Determine the (X, Y) coordinate at the center of the cell enclosing the given text.  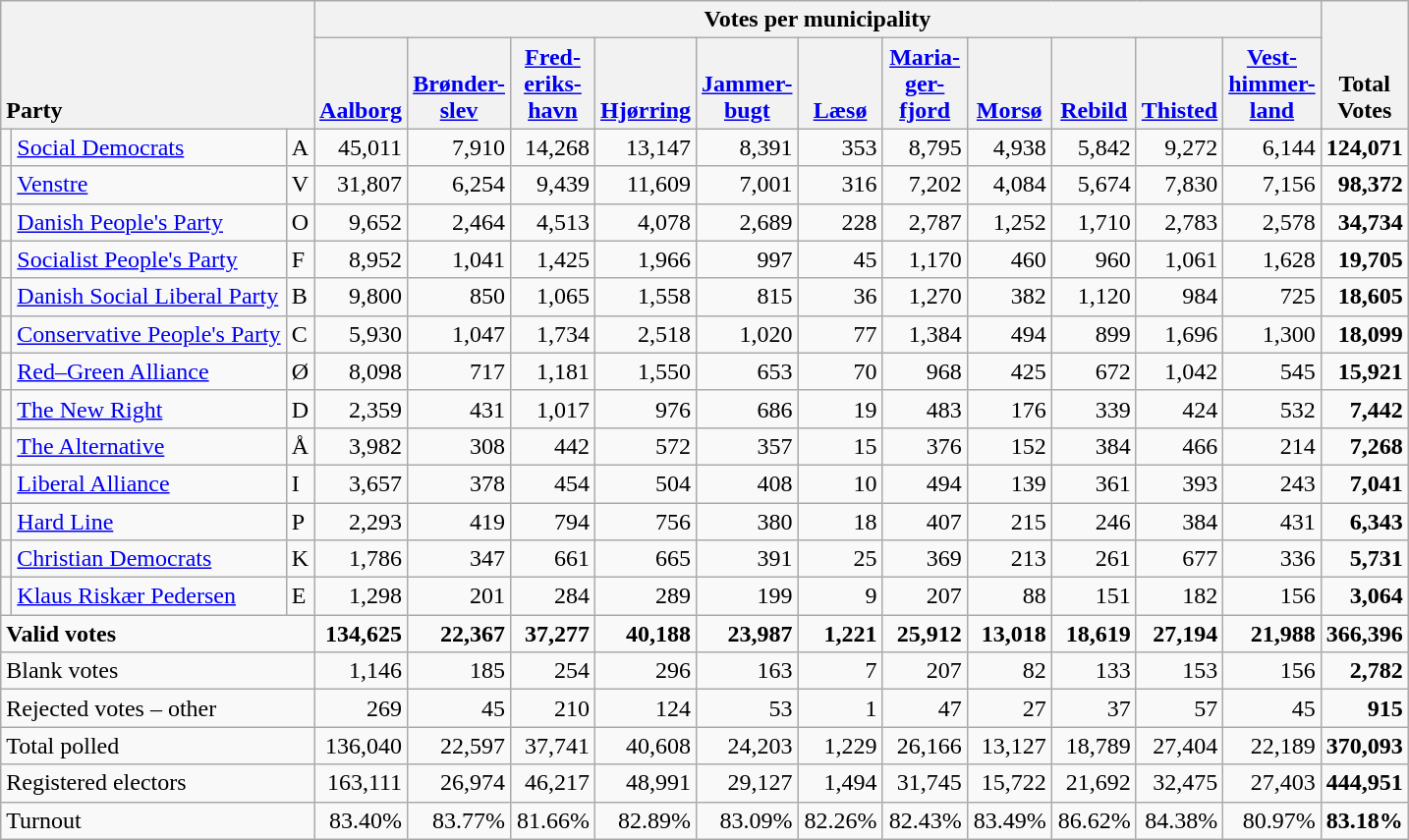
182 (1179, 596)
11,609 (647, 185)
176 (1009, 409)
1,120 (1094, 297)
Turnout (157, 820)
393 (1179, 483)
1,146 (362, 671)
2,518 (647, 334)
84.38% (1179, 820)
1 (840, 708)
82 (1009, 671)
1,558 (647, 297)
460 (1009, 259)
163 (747, 671)
653 (747, 371)
Brønder- slev (460, 84)
P (300, 522)
8,391 (747, 147)
57 (1179, 708)
9,800 (362, 297)
1,300 (1271, 334)
82.89% (647, 820)
I (300, 483)
83.49% (1009, 820)
163,111 (362, 783)
9,439 (552, 185)
408 (747, 483)
1,494 (840, 783)
Votes per municipality (817, 20)
984 (1179, 297)
7,202 (925, 185)
7,442 (1364, 409)
E (300, 596)
442 (552, 446)
34,734 (1364, 222)
Danish Social Liberal Party (149, 297)
483 (925, 409)
153 (1179, 671)
261 (1094, 559)
83.77% (460, 820)
4,084 (1009, 185)
19 (840, 409)
370,093 (1364, 746)
27,194 (1179, 634)
213 (1009, 559)
347 (460, 559)
2,578 (1271, 222)
98,372 (1364, 185)
Venstre (149, 185)
86.62% (1094, 820)
22,367 (460, 634)
1,270 (925, 297)
Social Democrats (149, 147)
1,170 (925, 259)
5,930 (362, 334)
Socialist People's Party (149, 259)
Jammer- bugt (747, 84)
29,127 (747, 783)
532 (1271, 409)
339 (1094, 409)
1,696 (1179, 334)
The Alternative (149, 446)
Klaus Riskær Pedersen (149, 596)
1,181 (552, 371)
15,921 (1364, 371)
382 (1009, 297)
10 (840, 483)
7 (840, 671)
185 (460, 671)
661 (552, 559)
2,689 (747, 222)
7,910 (460, 147)
31,745 (925, 783)
124,071 (1364, 147)
717 (460, 371)
8,098 (362, 371)
48,991 (647, 783)
1,229 (840, 746)
9,272 (1179, 147)
80.97% (1271, 820)
419 (460, 522)
246 (1094, 522)
88 (1009, 596)
572 (647, 446)
82.26% (840, 820)
444,951 (1364, 783)
284 (552, 596)
6,254 (460, 185)
7,156 (1271, 185)
Læsø (840, 84)
27 (1009, 708)
36 (840, 297)
25,912 (925, 634)
665 (647, 559)
26,974 (460, 783)
Morsø (1009, 84)
2,783 (1179, 222)
Danish People's Party (149, 222)
2,464 (460, 222)
1,734 (552, 334)
24,203 (747, 746)
968 (925, 371)
254 (552, 671)
1,550 (647, 371)
296 (647, 671)
407 (925, 522)
4,513 (552, 222)
Vest- himmer- land (1271, 84)
Å (300, 446)
82.43% (925, 820)
139 (1009, 483)
391 (747, 559)
1,966 (647, 259)
46,217 (552, 783)
45,011 (362, 147)
81.66% (552, 820)
915 (1364, 708)
353 (840, 147)
1,065 (552, 297)
23,987 (747, 634)
210 (552, 708)
26,166 (925, 746)
4,078 (647, 222)
1,041 (460, 259)
316 (840, 185)
425 (1009, 371)
15 (840, 446)
40,188 (647, 634)
677 (1179, 559)
357 (747, 446)
424 (1179, 409)
269 (362, 708)
369 (925, 559)
15,722 (1009, 783)
Blank votes (157, 671)
7,268 (1364, 446)
136,040 (362, 746)
18,619 (1094, 634)
37,277 (552, 634)
1,221 (840, 634)
308 (460, 446)
1,786 (362, 559)
37 (1094, 708)
F (300, 259)
997 (747, 259)
4,938 (1009, 147)
9 (840, 596)
25 (840, 559)
289 (647, 596)
77 (840, 334)
K (300, 559)
976 (647, 409)
Hard Line (149, 522)
152 (1009, 446)
B (300, 297)
199 (747, 596)
466 (1179, 446)
1,384 (925, 334)
376 (925, 446)
D (300, 409)
6,343 (1364, 522)
7,041 (1364, 483)
Liberal Alliance (149, 483)
2,359 (362, 409)
899 (1094, 334)
Maria- ger- fjord (925, 84)
1,425 (552, 259)
1,020 (747, 334)
2,293 (362, 522)
1,017 (552, 409)
3,064 (1364, 596)
22,597 (460, 746)
47 (925, 708)
31,807 (362, 185)
1,252 (1009, 222)
Conservative People's Party (149, 334)
380 (747, 522)
32,475 (1179, 783)
214 (1271, 446)
Red–Green Alliance (149, 371)
13,018 (1009, 634)
22,189 (1271, 746)
133 (1094, 671)
Aalborg (362, 84)
18,099 (1364, 334)
21,692 (1094, 783)
Rebild (1094, 84)
Thisted (1179, 84)
134,625 (362, 634)
9,652 (362, 222)
7,830 (1179, 185)
70 (840, 371)
The New Right (149, 409)
1,710 (1094, 222)
18,789 (1094, 746)
243 (1271, 483)
850 (460, 297)
C (300, 334)
14,268 (552, 147)
8,795 (925, 147)
336 (1271, 559)
27,404 (1179, 746)
83.09% (747, 820)
6,144 (1271, 147)
83.40% (362, 820)
815 (747, 297)
3,982 (362, 446)
2,787 (925, 222)
361 (1094, 483)
Registered electors (157, 783)
5,674 (1094, 185)
672 (1094, 371)
794 (552, 522)
7,001 (747, 185)
18 (840, 522)
366,396 (1364, 634)
13,127 (1009, 746)
201 (460, 596)
5,731 (1364, 559)
215 (1009, 522)
13,147 (647, 147)
18,605 (1364, 297)
1,042 (1179, 371)
40,608 (647, 746)
Christian Democrats (149, 559)
1,628 (1271, 259)
27,403 (1271, 783)
53 (747, 708)
454 (552, 483)
Total polled (157, 746)
21,988 (1271, 634)
Total Votes (1364, 65)
504 (647, 483)
Fred- eriks- havn (552, 84)
725 (1271, 297)
Ø (300, 371)
545 (1271, 371)
Rejected votes – other (157, 708)
37,741 (552, 746)
Hjørring (647, 84)
378 (460, 483)
8,952 (362, 259)
O (300, 222)
1,298 (362, 596)
A (300, 147)
756 (647, 522)
3,657 (362, 483)
Valid votes (157, 634)
Party (157, 65)
V (300, 185)
2,782 (1364, 671)
960 (1094, 259)
1,047 (460, 334)
19,705 (1364, 259)
124 (647, 708)
151 (1094, 596)
5,842 (1094, 147)
83.18% (1364, 820)
1,061 (1179, 259)
228 (840, 222)
686 (747, 409)
